Return (x, y) of the center of cell containing provided text 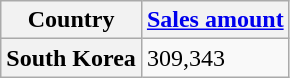
309,343 (215, 58)
Country (72, 20)
Sales amount (215, 20)
South Korea (72, 58)
